Output the [x, y] coordinate of the center of the cell containing the given text.  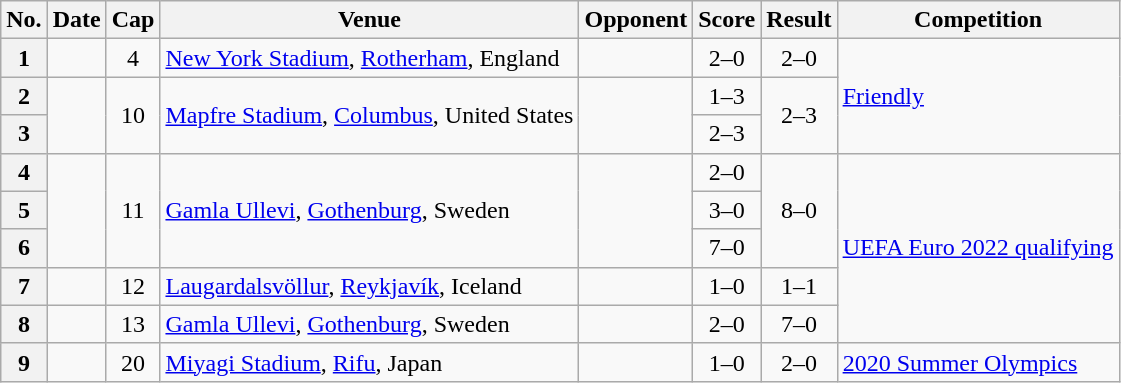
Score [727, 20]
3 [24, 134]
8 [24, 324]
9 [24, 362]
No. [24, 20]
3–0 [727, 210]
13 [133, 324]
Miyagi Stadium, Rifu, Japan [370, 362]
Result [799, 20]
Friendly [978, 96]
8–0 [799, 210]
Opponent [636, 20]
New York Stadium, Rotherham, England [370, 58]
Cap [133, 20]
Venue [370, 20]
1 [24, 58]
12 [133, 286]
1–1 [799, 286]
5 [24, 210]
UEFA Euro 2022 qualifying [978, 248]
Laugardalsvöllur, Reykjavík, Iceland [370, 286]
Competition [978, 20]
11 [133, 210]
2 [24, 96]
Date [76, 20]
6 [24, 248]
10 [133, 115]
2020 Summer Olympics [978, 362]
20 [133, 362]
Mapfre Stadium, Columbus, United States [370, 115]
7 [24, 286]
1–3 [727, 96]
